Locate the cell with the specified text and output its (x, y) center coordinate. 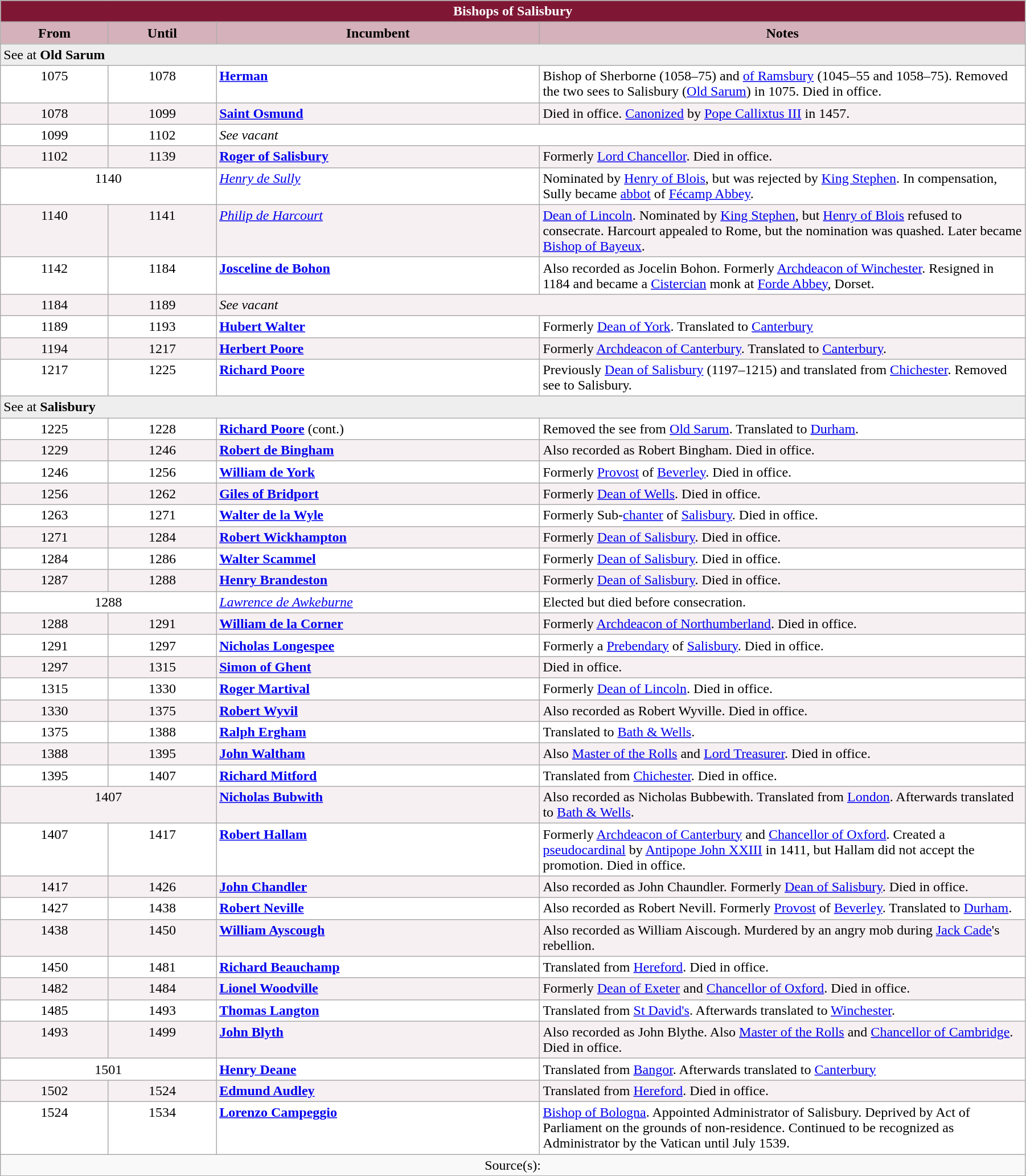
William de la Corner (378, 624)
Formerly Lord Chancellor. Died in office. (782, 157)
1502 (55, 1091)
Notes (782, 33)
Elected but died before consecration. (782, 602)
Until (162, 33)
See at Salisbury (513, 407)
Bishop of Sherborne (1058–75) and of Ramsbury (1045–55 and 1058–75). Removed the two sees to Salisbury (Old Sarum) in 1075. Died in office. (782, 84)
Formerly Archdeacon of Northumberland. Died in office. (782, 624)
Also recorded as John Chaundler. Formerly Dean of Salisbury. Died in office. (782, 887)
1427 (55, 908)
1139 (162, 157)
Roger of Salisbury (378, 157)
1141 (162, 231)
1485 (55, 1010)
1229 (55, 450)
1501 (108, 1069)
Henry Deane (378, 1069)
Translated from Chichester. Died in office. (782, 776)
William de York (378, 472)
John Blyth (378, 1040)
Robert de Bingham (378, 450)
Translated to Bath & Wells. (782, 732)
1534 (162, 1128)
Formerly Archdeacon of Canterbury. Translated to Canterbury. (782, 348)
1228 (162, 429)
Formerly Dean of York. Translated to Canterbury (782, 326)
Also recorded as Robert Nevill. Formerly Provost of Beverley. Translated to Durham. (782, 908)
1193 (162, 326)
1286 (162, 559)
Ralph Ergham (378, 732)
Previously Dean of Salisbury (1197–1215) and translated from Chichester. Removed see to Salisbury. (782, 378)
Lionel Woodville (378, 989)
Giles of Bridport (378, 494)
Formerly Dean of Wells. Died in office. (782, 494)
Lawrence de Awkeburne (378, 602)
Richard Poore (cont.) (378, 429)
Robert Hallam (378, 850)
John Chandler (378, 887)
1484 (162, 989)
Also recorded as Robert Bingham. Died in office. (782, 450)
See at Old Sarum (513, 55)
1194 (55, 348)
Also Master of the Rolls and Lord Treasurer. Died in office. (782, 754)
Incumbent (378, 33)
1481 (162, 967)
Philip de Harcourt (378, 231)
Walter Scammel (378, 559)
Herbert Poore (378, 348)
1075 (55, 84)
Translated from Bangor. Afterwards translated to Canterbury (782, 1069)
Formerly Sub-chanter of Salisbury. Died in office. (782, 515)
Henry de Sully (378, 186)
Richard Mitford (378, 776)
Thomas Langton (378, 1010)
Henry Brandeston (378, 580)
Herman (378, 84)
Also recorded as William Aiscough. Murdered by an angry mob during Jack Cade's rebellion. (782, 937)
Saint Osmund (378, 113)
Richard Poore (378, 378)
Removed the see from Old Sarum. Translated to Durham. (782, 429)
Walter de la Wyle (378, 515)
Also recorded as John Blythe. Also Master of the Rolls and Chancellor of Cambridge. Died in office. (782, 1040)
1482 (55, 989)
Formerly Dean of Exeter and Chancellor of Oxford. Died in office. (782, 989)
Formerly a Prebendary of Salisbury. Died in office. (782, 645)
Josceline de Bohon (378, 276)
Robert Wickhampton (378, 537)
Edmund Audley (378, 1091)
Formerly Provost of Beverley. Died in office. (782, 472)
Translated from St David's. Afterwards translated to Winchester. (782, 1010)
1262 (162, 494)
Lorenzo Campeggio (378, 1128)
Robert Wyvil (378, 710)
Hubert Walter (378, 326)
Source(s): (513, 1165)
Died in office. Canonized by Pope Callixtus III in 1457. (782, 113)
Died in office. (782, 667)
Also recorded as Jocelin Bohon. Formerly Archdeacon of Winchester. Resigned in 1184 and became a Cistercian monk at Forde Abbey, Dorset. (782, 276)
Richard Beauchamp (378, 967)
Nominated by Henry of Blois, but was rejected by King Stephen. In compensation, Sully became abbot of Fécamp Abbey. (782, 186)
Robert Neville (378, 908)
1263 (55, 515)
1499 (162, 1040)
Nicholas Bubwith (378, 805)
Nicholas Longespee (378, 645)
From (55, 33)
1426 (162, 887)
Roger Martival (378, 689)
Simon of Ghent (378, 667)
John Waltham (378, 754)
Also recorded as Robert Wyville. Died in office. (782, 710)
1142 (55, 276)
Also recorded as Nicholas Bubbewith. Translated from London. Afterwards translated to Bath & Wells. (782, 805)
Formerly Dean of Lincoln. Died in office. (782, 689)
William Ayscough (378, 937)
1287 (55, 580)
Bishops of Salisbury (513, 11)
